Find where the given text appears and provide that cell's center as (x, y) coordinate. 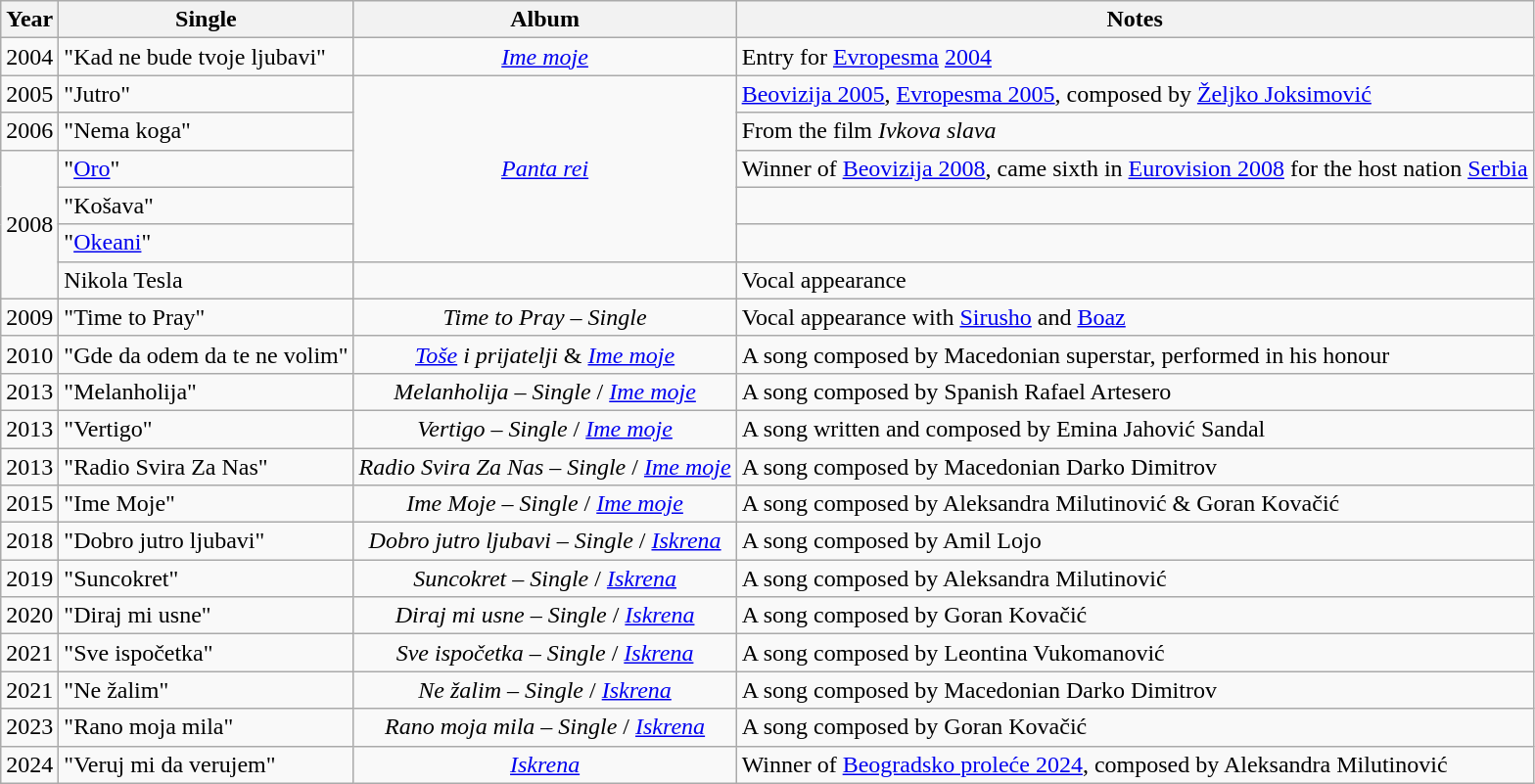
"Gde da odem da te ne volim" (206, 354)
A song composed by Aleksandra Milutinović (1135, 578)
"Nema koga" (206, 131)
2020 (29, 616)
2006 (29, 131)
Diraj mi usne – Single / Iskrena (544, 616)
2018 (29, 541)
A song composed by Leontina Vukomanović (1135, 653)
"Oro" (206, 168)
Notes (1135, 20)
Sve ispočetka – Single / Iskrena (544, 653)
Single (206, 20)
Ime moje (544, 57)
2009 (29, 317)
"Sve ispočetka" (206, 653)
Winner of Beovizija 2008, came sixth in Eurovision 2008 for the host nation Serbia (1135, 168)
"Melanholija" (206, 392)
"Ne žalim" (206, 690)
Melanholija – Single / Ime moje (544, 392)
Ime Moje – Single / Ime moje (544, 504)
"Time to Pray" (206, 317)
"Dobro jutro ljubavi" (206, 541)
"Kad ne bude tvoje ljubavi" (206, 57)
Dobro jutro ljubavi – Single / Iskrena (544, 541)
Album (544, 20)
2019 (29, 578)
"Ime Moje" (206, 504)
Vertigo – Single / Ime moje (544, 429)
Ne žalim – Single / Iskrena (544, 690)
2023 (29, 727)
Panta rei (544, 168)
Suncokret – Single / Iskrena (544, 578)
2015 (29, 504)
2008 (29, 224)
"Jutro" (206, 94)
Radio Svira Za Nas – Single / Ime moje (544, 467)
Rano moja mila – Single / Iskrena (544, 727)
A song composed by Aleksandra Milutinović & Goran Kovačić (1135, 504)
"Košava" (206, 206)
Winner of Beogradsko proleće 2024, composed by Aleksandra Milutinović (1135, 764)
"Diraj mi usne" (206, 616)
2010 (29, 354)
From the film Ivkova slava (1135, 131)
Vocal appearance (1135, 280)
Year (29, 20)
"Suncokret" (206, 578)
2024 (29, 764)
Beovizija 2005, Evropesma 2005, composed by Željko Joksimović (1135, 94)
"Veruj mi da verujem" (206, 764)
Nikola Tesla (206, 280)
"Vertigo" (206, 429)
Iskrena (544, 764)
2004 (29, 57)
A song composed by Spanish Rafael Artesero (1135, 392)
A song composed by Amil Lojo (1135, 541)
A song written and composed by Emina Jahović Sandal (1135, 429)
"Rano moja mila" (206, 727)
"Okeani" (206, 243)
Entry for Evropesma 2004 (1135, 57)
Vocal appearance with Sirusho and Boaz (1135, 317)
A song composed by Macedonian superstar, performed in his honour (1135, 354)
"Radio Svira Za Nas" (206, 467)
Time to Pray – Single (544, 317)
2005 (29, 94)
Toše i prijatelji & Ime moje (544, 354)
